Detect which cell encompasses the target text, then output its (X, Y) center coordinate. 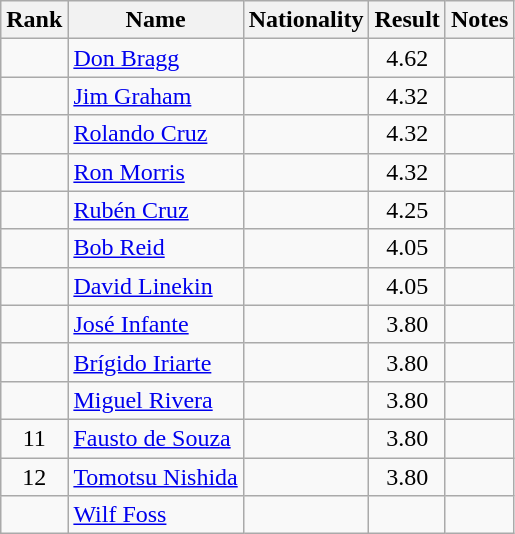
Bob Reid (156, 248)
Notes (479, 20)
Rubén Cruz (156, 210)
Name (156, 20)
11 (34, 438)
Wilf Foss (156, 515)
Fausto de Souza (156, 438)
Result (407, 20)
Jim Graham (156, 96)
Ron Morris (156, 172)
Nationality (306, 20)
David Linekin (156, 286)
Don Bragg (156, 58)
4.25 (407, 210)
Rolando Cruz (156, 134)
José Infante (156, 324)
Tomotsu Nishida (156, 477)
Rank (34, 20)
4.62 (407, 58)
12 (34, 477)
Brígido Iriarte (156, 362)
Miguel Rivera (156, 400)
